Scan for the cell matching the given text and deliver its (x, y) coordinate at center. 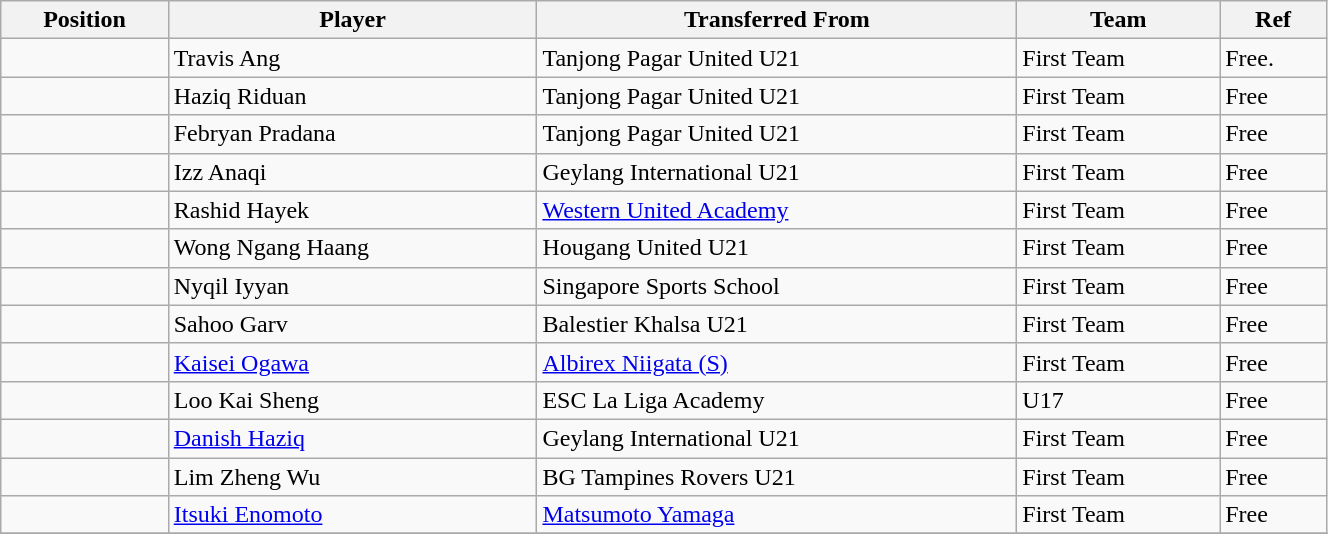
Travis Ang (352, 58)
Danish Haziq (352, 438)
BG Tampines Rovers U21 (777, 477)
Kaisei Ogawa (352, 362)
Itsuki Enomoto (352, 515)
Free. (1274, 58)
Sahoo Garv (352, 324)
Balestier Khalsa U21 (777, 324)
Singapore Sports School (777, 286)
Western United Academy (777, 210)
Nyqil Iyyan (352, 286)
Wong Ngang Haang (352, 248)
U17 (1118, 400)
ESC La Liga Academy (777, 400)
Loo Kai Sheng (352, 400)
Febryan Pradana (352, 134)
Matsumoto Yamaga (777, 515)
Lim Zheng Wu (352, 477)
Rashid Hayek (352, 210)
Ref (1274, 20)
Transferred From (777, 20)
Team (1118, 20)
Izz Anaqi (352, 172)
Hougang United U21 (777, 248)
Albirex Niigata (S) (777, 362)
Player (352, 20)
Haziq Riduan (352, 96)
Position (84, 20)
